Return (x, y) of the center of cell containing provided text 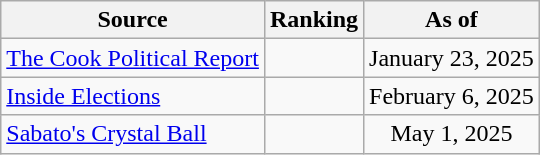
May 1, 2025 (452, 134)
January 23, 2025 (452, 58)
Sabato's Crystal Ball (133, 134)
The Cook Political Report (133, 58)
Source (133, 20)
Inside Elections (133, 96)
Ranking (314, 20)
February 6, 2025 (452, 96)
As of (452, 20)
